Detect which cell encompasses the target text, then output its [X, Y] center coordinate. 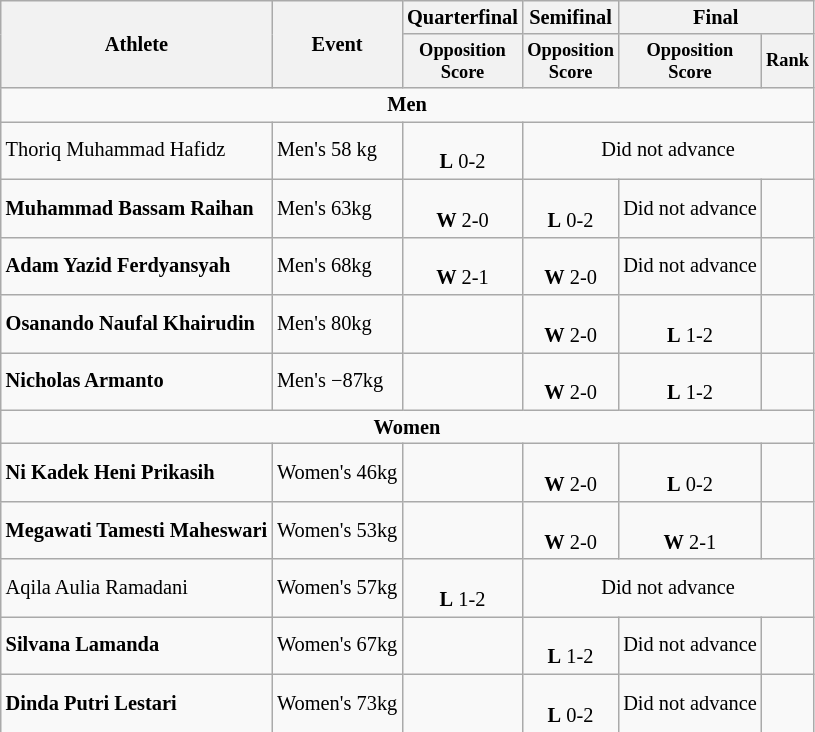
Muhammad Bassam Raihan [136, 208]
Osanando Naufal Khairudin [136, 323]
Ni Kadek Heni Prikasih [136, 472]
Men's −87kg [337, 381]
Men's 63kg [337, 208]
Men's 80kg [337, 323]
Event [337, 44]
Women's 53kg [337, 530]
Dinda Putri Lestari [136, 703]
Quarterfinal [462, 17]
Men's 68kg [337, 266]
Women's 67kg [337, 645]
Men [408, 105]
Athlete [136, 44]
Silvana Lamanda [136, 645]
Women's 57kg [337, 588]
Megawati Tamesti Maheswari [136, 530]
Final [716, 17]
Thoriq Muhammad Hafidz [136, 150]
Women [408, 427]
Adam Yazid Ferdyansyah [136, 266]
Semifinal [571, 17]
Aqila Aulia Ramadani [136, 588]
Women's 46kg [337, 472]
Men's 58 kg [337, 150]
Rank [788, 61]
Nicholas Armanto [136, 381]
Women's 73kg [337, 703]
